Search for the cell housing the specified text and yield its (x, y) center coordinate. 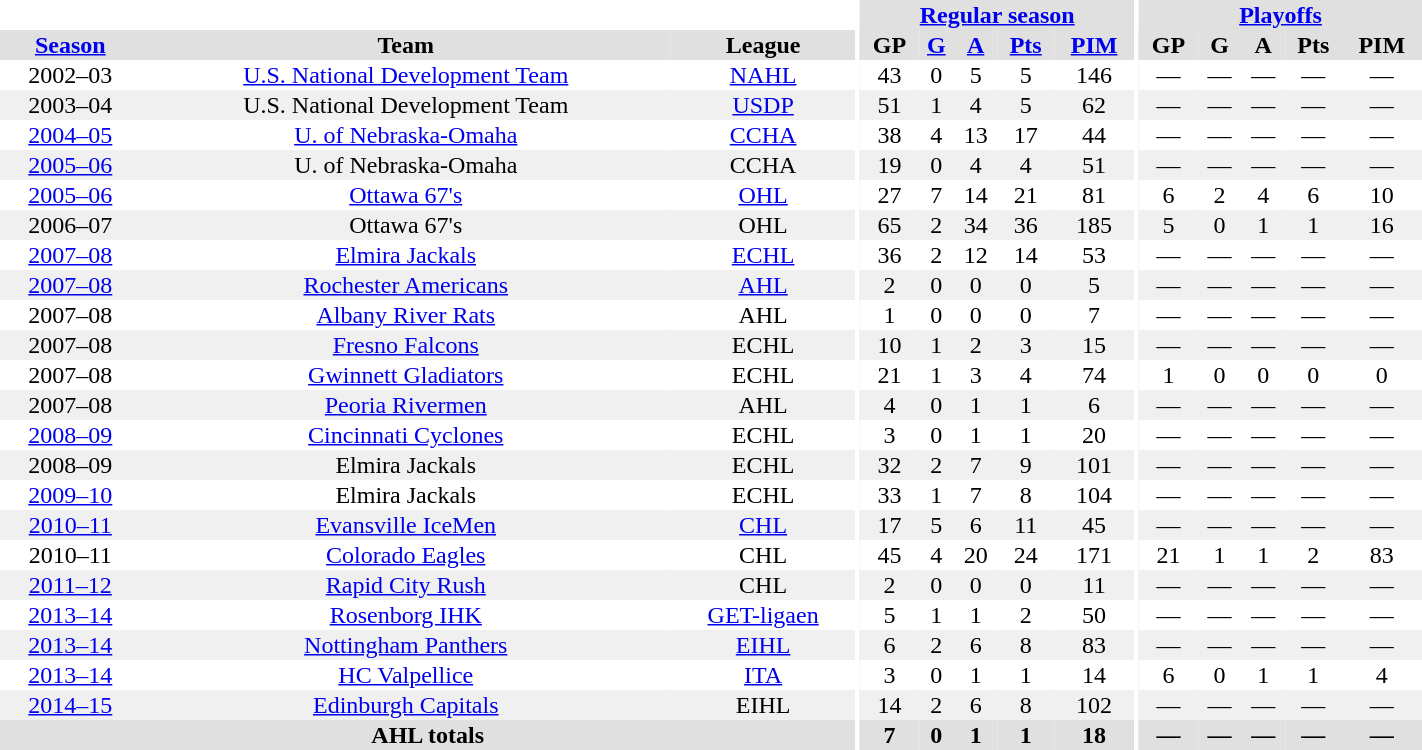
102 (1094, 705)
44 (1094, 135)
2011–12 (70, 585)
43 (890, 75)
USDP (763, 105)
146 (1094, 75)
Cincinnati Cyclones (406, 435)
ITA (763, 675)
Nottingham Panthers (406, 645)
HC Valpellice (406, 675)
171 (1094, 555)
104 (1094, 495)
Rochester Americans (406, 285)
Regular season (997, 15)
19 (890, 165)
81 (1094, 195)
38 (890, 135)
League (763, 45)
Colorado Eagles (406, 555)
GET-ligaen (763, 615)
AHL totals (428, 735)
Peoria Rivermen (406, 405)
Gwinnett Gladiators (406, 375)
62 (1094, 105)
32 (890, 465)
Rapid City Rush (406, 585)
Edinburgh Capitals (406, 705)
15 (1094, 345)
24 (1026, 555)
2004–05 (70, 135)
2014–15 (70, 705)
Fresno Falcons (406, 345)
18 (1094, 735)
50 (1094, 615)
101 (1094, 465)
9 (1026, 465)
2002–03 (70, 75)
2006–07 (70, 225)
Rosenborg IHK (406, 615)
65 (890, 225)
53 (1094, 255)
Albany River Rats (406, 315)
NAHL (763, 75)
12 (976, 255)
Season (70, 45)
74 (1094, 375)
2009–10 (70, 495)
27 (890, 195)
16 (1382, 225)
Playoffs (1280, 15)
2003–04 (70, 105)
34 (976, 225)
13 (976, 135)
Team (406, 45)
33 (890, 495)
185 (1094, 225)
Evansville IceMen (406, 525)
